Scan for the cell matching the given text and deliver its [X, Y] coordinate at center. 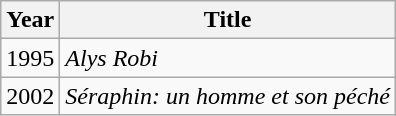
1995 [30, 58]
Title [228, 20]
Alys Robi [228, 58]
Year [30, 20]
Séraphin: un homme et son péché [228, 96]
2002 [30, 96]
